Return the (X, Y) coordinate for the center point of the cell that contains the specified text.  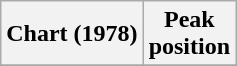
Peakposition (189, 34)
Chart (1978) (72, 34)
